For the text-containing cell, return its midpoint in (x, y) coordinate format. 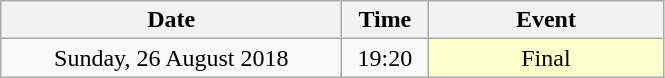
Final (546, 58)
Event (546, 20)
Date (172, 20)
19:20 (385, 58)
Sunday, 26 August 2018 (172, 58)
Time (385, 20)
